Search for the cell housing the specified text and yield its (x, y) center coordinate. 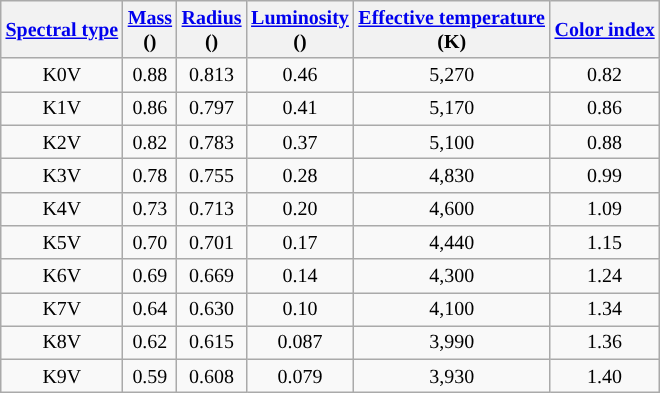
0.64 (150, 310)
1.34 (605, 310)
4,300 (452, 276)
5,170 (452, 108)
Mass() (150, 30)
0.797 (212, 108)
Spectral type (62, 30)
K6V (62, 276)
4,440 (452, 242)
K8V (62, 342)
0.079 (300, 376)
Effective temperature(K) (452, 30)
0.37 (300, 142)
1.24 (605, 276)
0.783 (212, 142)
4,600 (452, 208)
5,100 (452, 142)
0.28 (300, 176)
0.087 (300, 342)
4,100 (452, 310)
0.69 (150, 276)
K5V (62, 242)
0.701 (212, 242)
5,270 (452, 76)
0.669 (212, 276)
K1V (62, 108)
0.608 (212, 376)
0.755 (212, 176)
1.36 (605, 342)
0.78 (150, 176)
3,930 (452, 376)
K9V (62, 376)
0.17 (300, 242)
0.813 (212, 76)
0.20 (300, 208)
0.630 (212, 310)
1.40 (605, 376)
0.99 (605, 176)
1.15 (605, 242)
0.46 (300, 76)
K0V (62, 76)
0.14 (300, 276)
K7V (62, 310)
0.10 (300, 310)
K4V (62, 208)
0.615 (212, 342)
Radius() (212, 30)
Color index (605, 30)
0.73 (150, 208)
3,990 (452, 342)
Luminosity() (300, 30)
K3V (62, 176)
K2V (62, 142)
1.09 (605, 208)
0.41 (300, 108)
0.70 (150, 242)
4,830 (452, 176)
0.713 (212, 208)
0.62 (150, 342)
0.59 (150, 376)
